Provide the [x, y] coordinate of the cell's center where the given text is located.  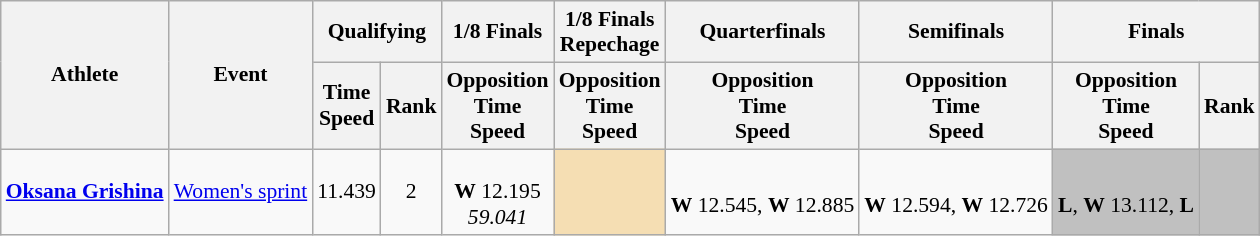
W 12.594, W 12.726 [956, 192]
W 12.545, W 12.885 [763, 192]
11.439 [346, 192]
1/8 FinalsRepechage [610, 32]
Quarterfinals [763, 32]
Women's sprint [241, 192]
Event [241, 75]
Athlete [85, 75]
2 [412, 192]
TimeSpeed [346, 106]
W 12.19559.041 [497, 192]
Oksana Grishina [85, 192]
L, W 13.112, L [1126, 192]
1/8 Finals [497, 32]
Qualifying [376, 32]
Finals [1156, 32]
Semifinals [956, 32]
